Locate the cell with the specified text and output its (X, Y) center coordinate. 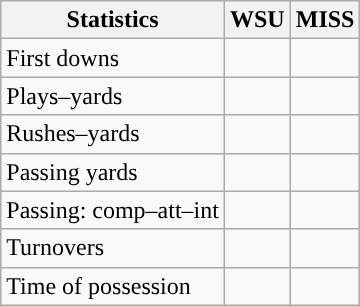
Time of possession (113, 286)
Passing yards (113, 172)
Plays–yards (113, 96)
Turnovers (113, 248)
Statistics (113, 20)
MISS (325, 20)
First downs (113, 58)
Rushes–yards (113, 134)
WSU (257, 20)
Passing: comp–att–int (113, 210)
